Locate the cell with the specified text and output its [X, Y] center coordinate. 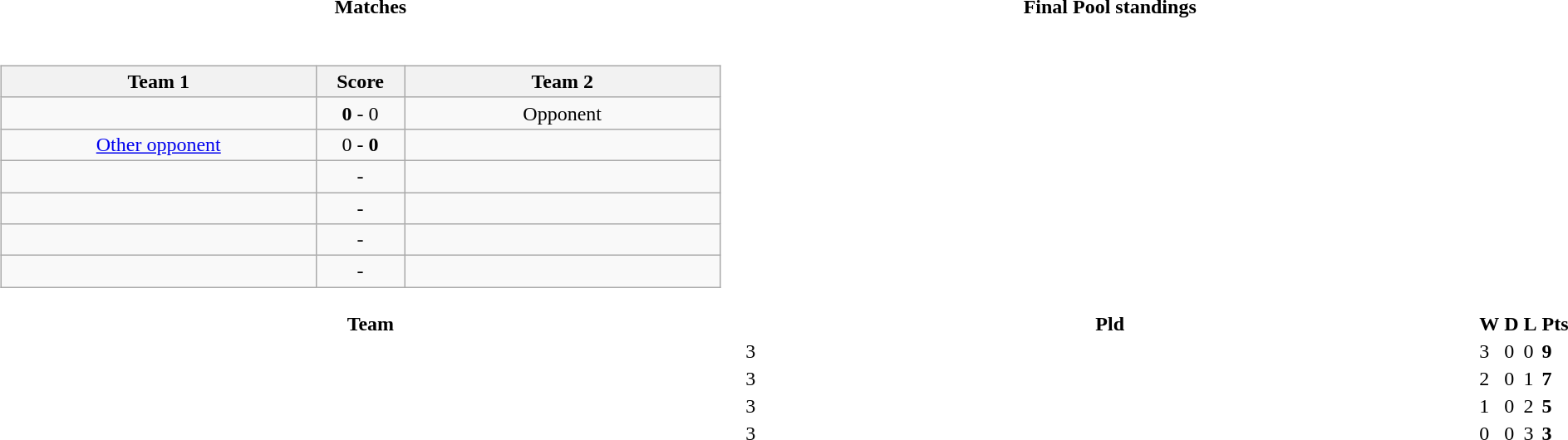
W [1489, 324]
D [1511, 324]
Other opponent [158, 144]
L [1531, 324]
Team 2 [563, 81]
Pld [1110, 324]
Score [361, 81]
Opponent [563, 113]
Team 1 [158, 81]
